Provide the [x, y] coordinate of the cell's center where the given text is located.  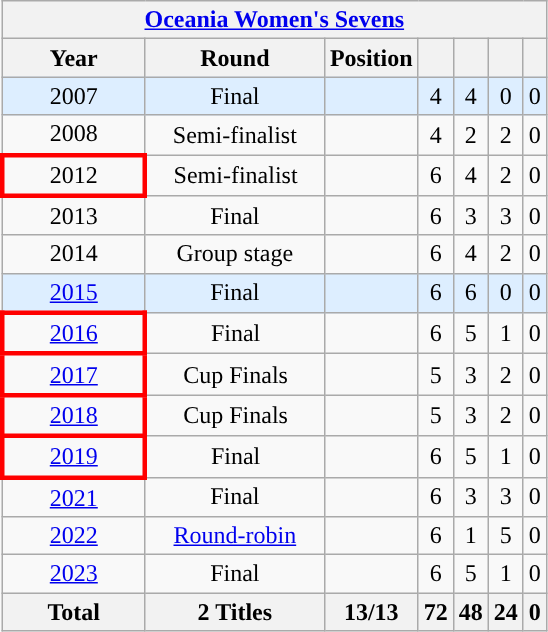
2021 [74, 497]
2007 [74, 96]
Round [234, 58]
2016 [74, 334]
72 [436, 612]
2019 [74, 456]
48 [470, 612]
2013 [74, 216]
2018 [74, 416]
2015 [74, 293]
2017 [74, 374]
2022 [74, 536]
Oceania Women's Sevens [274, 20]
Total [74, 612]
2012 [74, 174]
Group stage [234, 254]
13/13 [371, 612]
2014 [74, 254]
2023 [74, 574]
24 [506, 612]
Position [371, 58]
2 Titles [234, 612]
Year [74, 58]
2008 [74, 135]
Round-robin [234, 536]
